Locate the cell with the specified text and output its [x, y] center coordinate. 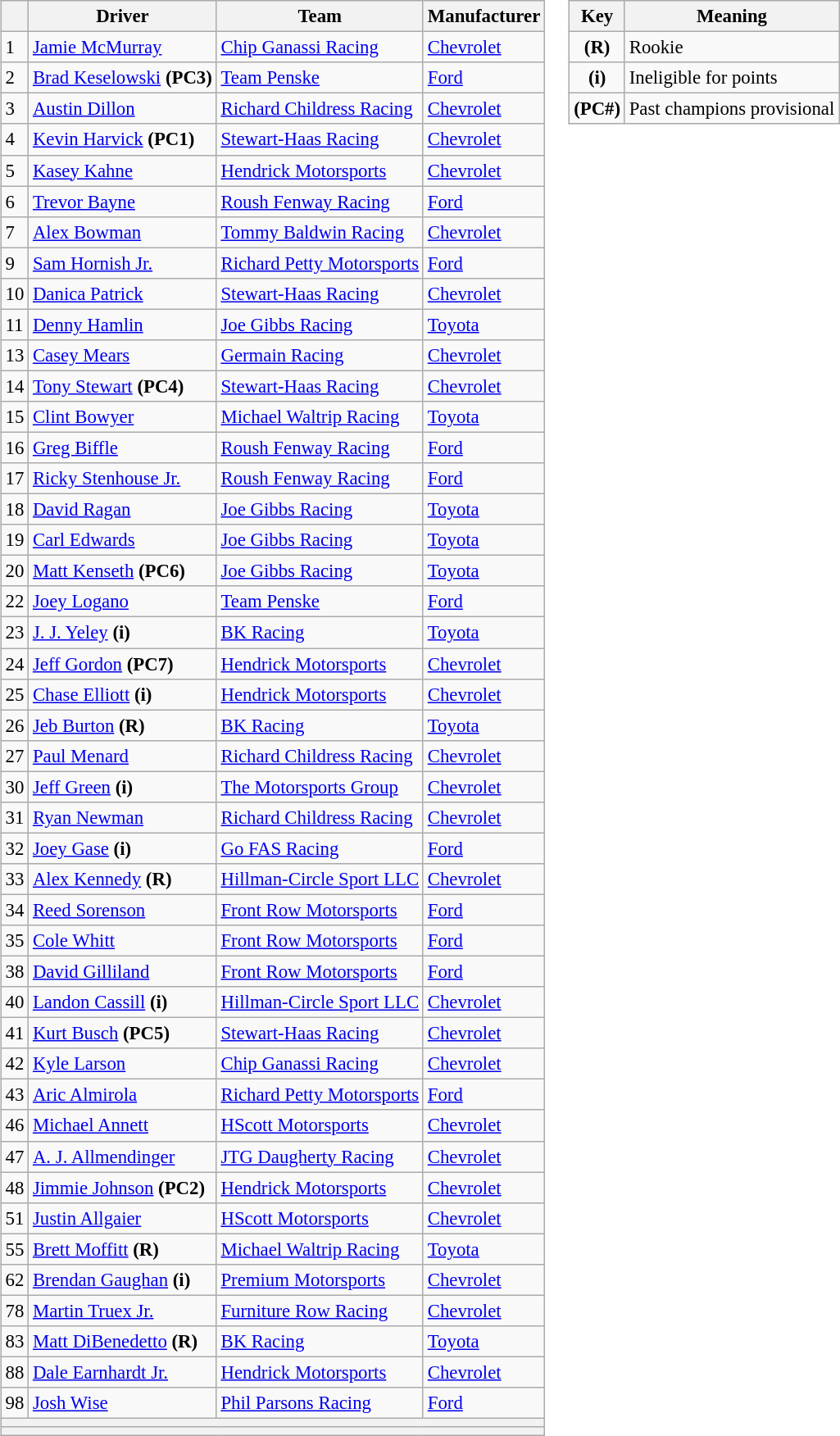
26 [15, 725]
Jeff Gordon (PC7) [123, 663]
Kyle Larson [123, 1064]
A. J. Allmendinger [123, 1157]
Cole Whitt [123, 941]
Tony Stewart (PC4) [123, 386]
9 [15, 263]
Manufacturer [484, 16]
Clint Bowyer [123, 417]
5 [15, 170]
17 [15, 479]
Driver [123, 16]
Casey Mears [123, 356]
(PC#) [597, 109]
4 [15, 139]
David Ragan [123, 510]
11 [15, 325]
Past champions provisional [731, 109]
62 [15, 1279]
Brad Keselowski (PC3) [123, 78]
30 [15, 787]
48 [15, 1188]
Carl Edwards [123, 540]
22 [15, 602]
Ricky Stenhouse Jr. [123, 479]
83 [15, 1342]
55 [15, 1249]
Joey Logano [123, 602]
38 [15, 971]
43 [15, 1095]
Kasey Kahne [123, 170]
Furniture Row Racing [320, 1311]
40 [15, 1002]
JTG Daugherty Racing [320, 1157]
Matt Kenseth (PC6) [123, 571]
35 [15, 941]
24 [15, 663]
13 [15, 356]
Aric Almirola [123, 1095]
16 [15, 448]
32 [15, 848]
15 [15, 417]
6 [15, 202]
Germain Racing [320, 356]
Tommy Baldwin Racing [320, 232]
Jeff Green (i) [123, 787]
23 [15, 633]
Ineligible for points [731, 78]
3 [15, 109]
David Gilliland [123, 971]
Jeb Burton (R) [123, 725]
Chase Elliott (i) [123, 694]
Dale Earnhardt Jr. [123, 1372]
J. J. Yeley (i) [123, 633]
(i) [597, 78]
31 [15, 817]
Trevor Bayne [123, 202]
Sam Hornish Jr. [123, 263]
Greg Biffle [123, 448]
Jimmie Johnson (PC2) [123, 1188]
Reed Sorenson [123, 910]
Danica Patrick [123, 293]
34 [15, 910]
Brett Moffitt (R) [123, 1249]
10 [15, 293]
19 [15, 540]
Rookie [731, 48]
88 [15, 1372]
20 [15, 571]
The Motorsports Group [320, 787]
Kurt Busch (PC5) [123, 1034]
2 [15, 78]
Alex Bowman [123, 232]
51 [15, 1218]
18 [15, 510]
33 [15, 879]
47 [15, 1157]
1 [15, 48]
Denny Hamlin [123, 325]
14 [15, 386]
Ryan Newman [123, 817]
Matt DiBenedetto (R) [123, 1342]
98 [15, 1403]
Kevin Harvick (PC1) [123, 139]
27 [15, 756]
Landon Cassill (i) [123, 1002]
Brendan Gaughan (i) [123, 1279]
Austin Dillon [123, 109]
Key [597, 16]
7 [15, 232]
Michael Annett [123, 1125]
Jamie McMurray [123, 48]
Paul Menard [123, 756]
46 [15, 1125]
Justin Allgaier [123, 1218]
Meaning [731, 16]
Josh Wise [123, 1403]
Alex Kennedy (R) [123, 879]
Go FAS Racing [320, 848]
42 [15, 1064]
Martin Truex Jr. [123, 1311]
Phil Parsons Racing [320, 1403]
41 [15, 1034]
(R) [597, 48]
25 [15, 694]
Premium Motorsports [320, 1279]
78 [15, 1311]
Joey Gase (i) [123, 848]
Team [320, 16]
